Locate the cell with the specified text and output its (X, Y) center coordinate. 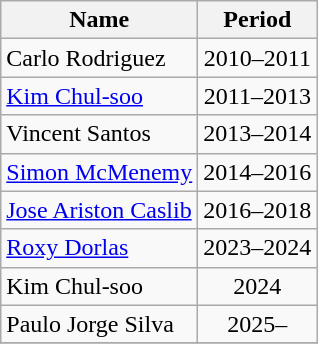
2014–2016 (258, 172)
Carlo Rodriguez (100, 58)
Name (100, 20)
Period (258, 20)
2013–2014 (258, 134)
2016–2018 (258, 210)
2011–2013 (258, 96)
Jose Ariston Caslib (100, 210)
2024 (258, 286)
2025– (258, 324)
Vincent Santos (100, 134)
2023–2024 (258, 248)
Simon McMenemy (100, 172)
Paulo Jorge Silva (100, 324)
2010–2011 (258, 58)
Roxy Dorlas (100, 248)
